Find where the given text appears and provide that cell's center as [X, Y] coordinate. 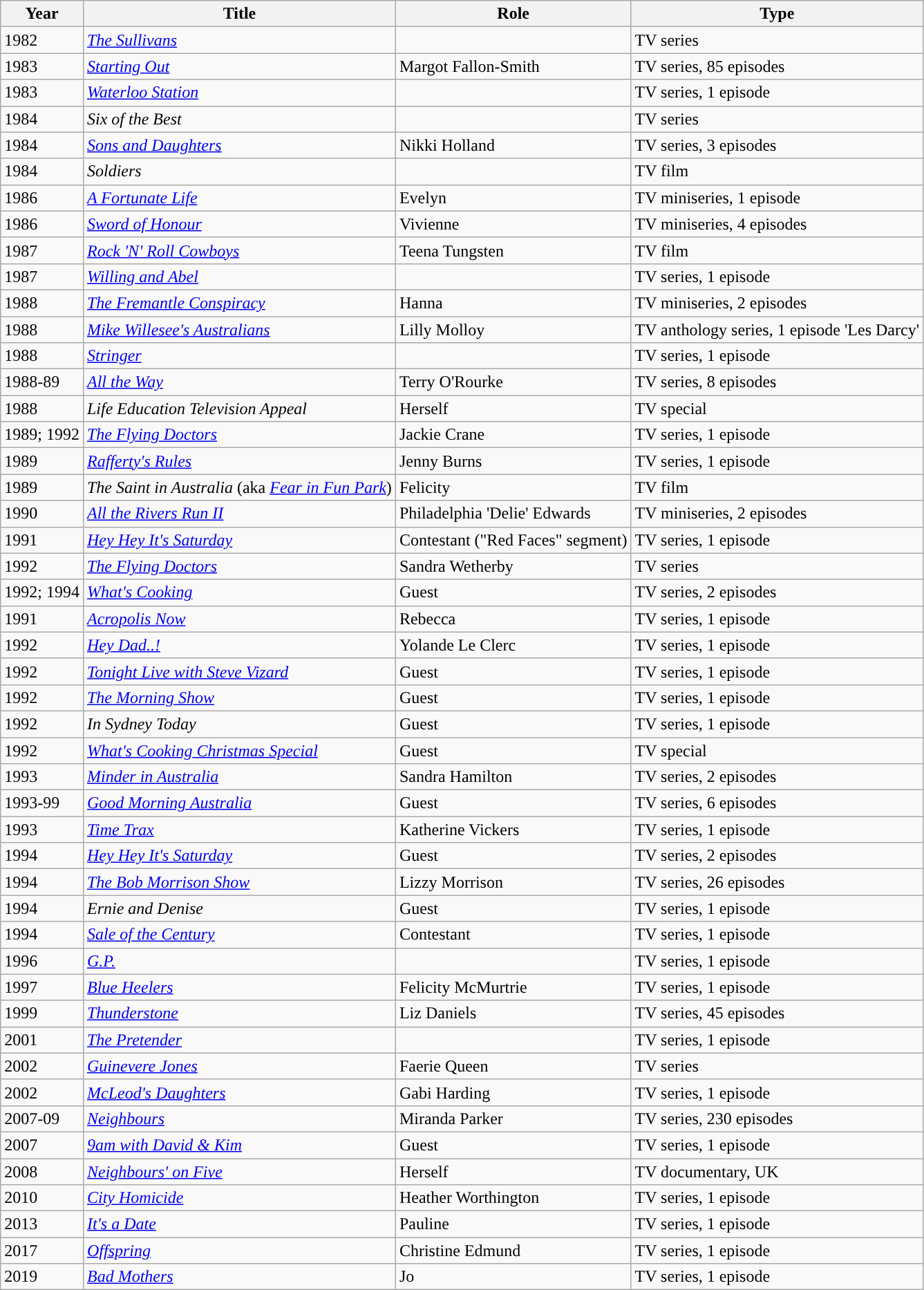
The Morning Show [239, 698]
TV miniseries, 1 episode [777, 198]
1988-89 [42, 382]
TV documentary, UK [777, 1172]
G.P. [239, 961]
2008 [42, 1172]
City Homicide [239, 1198]
Sale of the Century [239, 935]
Good Morning Australia [239, 803]
Teena Tungsten [513, 250]
TV series, 8 episodes [777, 382]
1992; 1994 [42, 592]
Jo [513, 1277]
Felicity [513, 487]
2007 [42, 1145]
Six of the Best [239, 119]
A Fortunate Life [239, 198]
Role [513, 14]
Bad Mothers [239, 1277]
Offspring [239, 1251]
What's Cooking [239, 592]
The Bob Morrison Show [239, 882]
Sandra Wetherby [513, 566]
Rafferty's Rules [239, 461]
Sandra Hamilton [513, 777]
TV series, 85 episodes [777, 66]
Rock 'N' Roll Cowboys [239, 250]
All the Rivers Run II [239, 514]
The Sullivans [239, 40]
1993-99 [42, 803]
Sons and Daughters [239, 145]
Neighbours' on Five [239, 1172]
Type [777, 14]
1982 [42, 40]
Ernie and Denise [239, 908]
Felicity McMurtrie [513, 987]
2010 [42, 1198]
Soldiers [239, 171]
1989; 1992 [42, 435]
Faerie Queen [513, 1066]
Vivienne [513, 224]
Stringer [239, 356]
Philadelphia 'Delie' Edwards [513, 514]
Starting Out [239, 66]
Time Trax [239, 830]
Lizzy Morrison [513, 882]
Blue Heelers [239, 987]
Hey Dad..! [239, 645]
2019 [42, 1277]
Liz Daniels [513, 1013]
The Fremantle Conspiracy [239, 303]
1999 [42, 1013]
Willing and Abel [239, 277]
Jackie Crane [513, 435]
TV anthology series, 1 episode 'Les Darcy' [777, 330]
1996 [42, 961]
TV series, 6 episodes [777, 803]
TV series, 3 episodes [777, 145]
2001 [42, 1040]
McLeod's Daughters [239, 1092]
Guinevere Jones [239, 1066]
Terry O'Rourke [513, 382]
The Pretender [239, 1040]
Hanna [513, 303]
Christine Edmund [513, 1251]
Lilly Molloy [513, 330]
What's Cooking Christmas Special [239, 750]
Yolande Le Clerc [513, 645]
Evelyn [513, 198]
Tonight Live with Steve Vizard [239, 671]
Gabi Harding [513, 1092]
1990 [42, 514]
2013 [42, 1224]
TV miniseries, 4 episodes [777, 224]
2007-09 [42, 1119]
Neighbours [239, 1119]
It's a Date [239, 1224]
Contestant [513, 935]
The Saint in Australia (aka Fear in Fun Park) [239, 487]
Nikki Holland [513, 145]
Jenny Burns [513, 461]
Sword of Honour [239, 224]
Miranda Parker [513, 1119]
Contestant ("Red Faces" segment) [513, 540]
Year [42, 14]
In Sydney Today [239, 724]
Rebecca [513, 619]
TV series, 26 episodes [777, 882]
Katherine Vickers [513, 830]
All the Way [239, 382]
Waterloo Station [239, 93]
1997 [42, 987]
Margot Fallon-Smith [513, 66]
Thunderstone [239, 1013]
TV series, 230 episodes [777, 1119]
Pauline [513, 1224]
TV series, 45 episodes [777, 1013]
Minder in Australia [239, 777]
2017 [42, 1251]
Life Education Television Appeal [239, 409]
Heather Worthington [513, 1198]
9am with David & Kim [239, 1145]
Title [239, 14]
Acropolis Now [239, 619]
Mike Willesee's Australians [239, 330]
